Return [X, Y] of the center of cell containing provided text 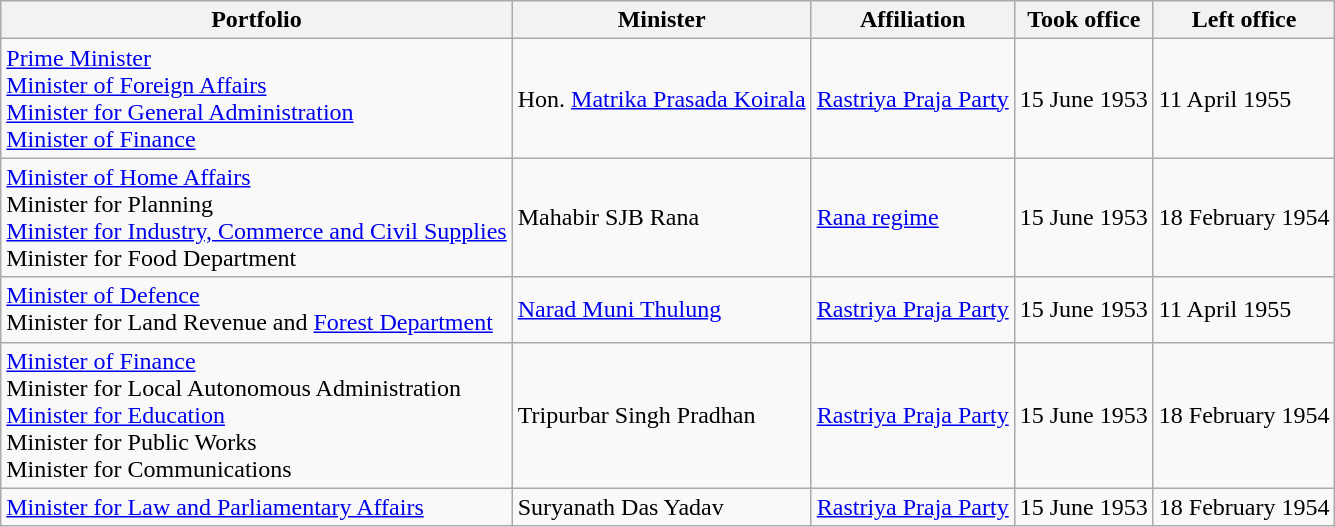
Narad Muni Thulung [662, 310]
Minister [662, 20]
Mahabir SJB Rana [662, 218]
Affiliation [912, 20]
Minister of Home AffairsMinister for PlanningMinister for Industry, Commerce and Civil SuppliesMinister for Food Department [256, 218]
Left office [1244, 20]
Minister of FinanceMinister for Local Autonomous AdministrationMinister for EducationMinister for Public WorksMinister for Communications [256, 415]
Rana regime [912, 218]
Minister of DefenceMinister for Land Revenue and Forest Department [256, 310]
Hon. Matrika Prasada Koirala [662, 98]
Suryanath Das Yadav [662, 507]
Tripurbar Singh Pradhan [662, 415]
Took office [1084, 20]
Minister for Law and Parliamentary Affairs [256, 507]
Prime MinisterMinister of Foreign AffairsMinister for General AdministrationMinister of Finance [256, 98]
Portfolio [256, 20]
